For the text-containing cell, return its midpoint in (X, Y) coordinate format. 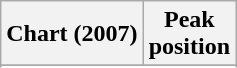
Chart (2007) (72, 34)
Peakposition (189, 34)
